Search for the cell housing the specified text and yield its (X, Y) center coordinate. 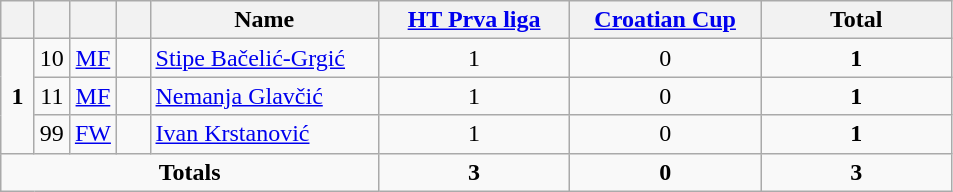
Croatian Cup (666, 20)
FW (92, 134)
Totals (190, 172)
Total (856, 20)
Stipe Bačelić-Grgić (264, 58)
11 (52, 96)
Name (264, 20)
Ivan Krstanović (264, 134)
Nemanja Glavčić (264, 96)
10 (52, 58)
HT Prva liga (474, 20)
99 (52, 134)
